Provide the (x, y) coordinate of the cell's center where the given text is located.  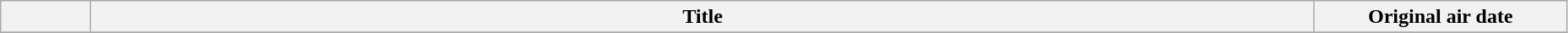
Original air date (1441, 17)
Title (703, 17)
